Capture the cell that displays the provided text and extract its [X, Y] central coordinate. 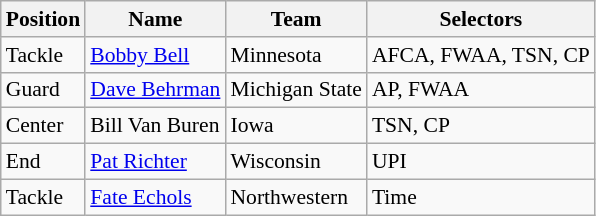
Team [296, 19]
Time [481, 197]
AFCA, FWAA, TSN, CP [481, 55]
UPI [481, 162]
Pat Richter [155, 162]
End [43, 162]
Fate Echols [155, 197]
Bobby Bell [155, 55]
Michigan State [296, 90]
Northwestern [296, 197]
Center [43, 126]
TSN, CP [481, 126]
Position [43, 19]
Bill Van Buren [155, 126]
AP, FWAA [481, 90]
Guard [43, 90]
Selectors [481, 19]
Iowa [296, 126]
Name [155, 19]
Minnesota [296, 55]
Dave Behrman [155, 90]
Wisconsin [296, 162]
